Find where the given text appears and provide that cell's center as (x, y) coordinate. 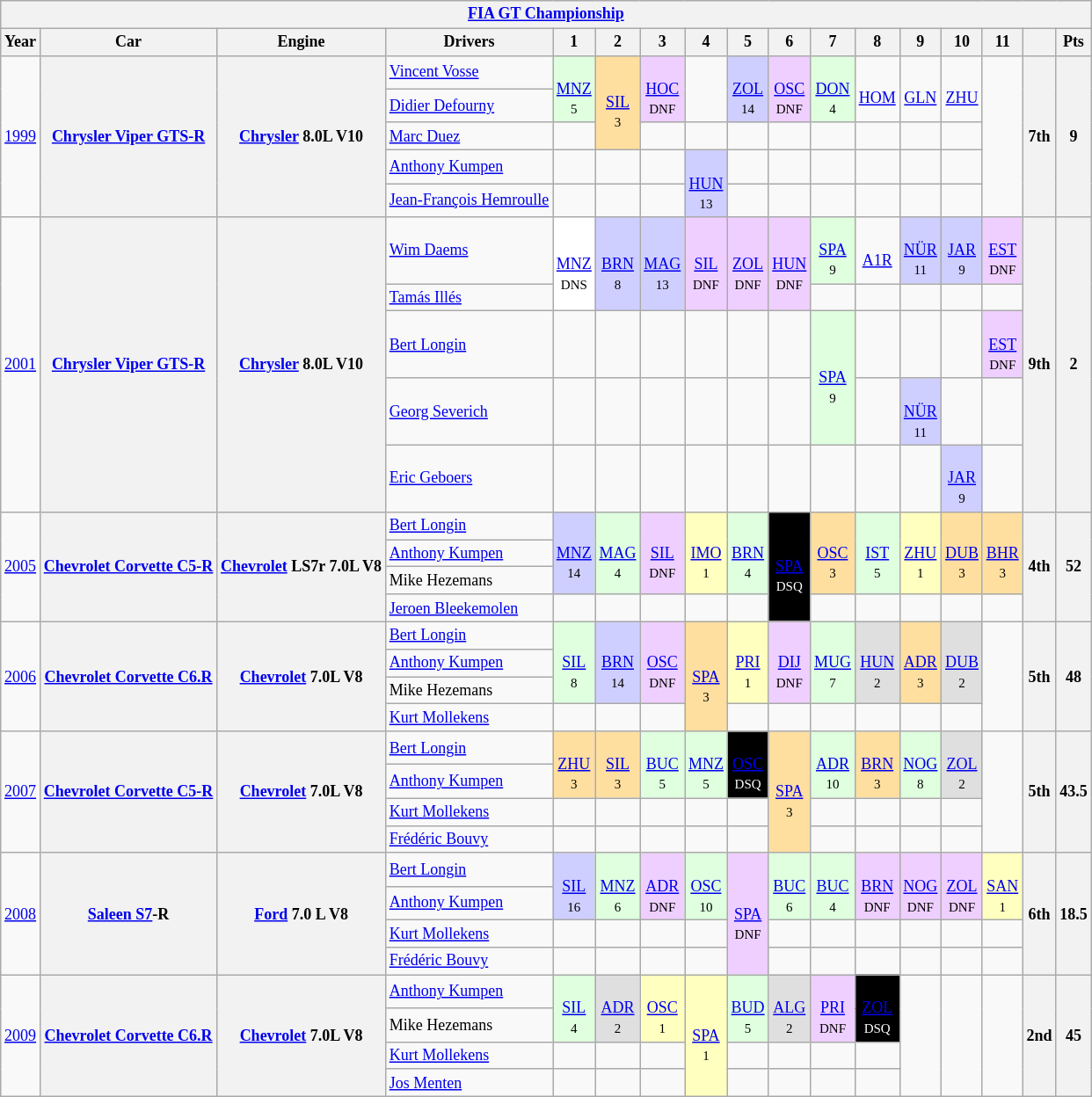
SAN1 (1002, 886)
2006 (21, 677)
SIL3 (617, 765)
18.5 (1074, 914)
Pts (1074, 42)
Tamás Illés (469, 297)
2001 (21, 365)
45 (1074, 1035)
SPADSQ (790, 566)
FIA GT Championship (546, 14)
SIL16 (575, 886)
BUC5 (663, 765)
BRN8 (617, 264)
OSCDNF (663, 663)
MNZ14 (575, 553)
Drivers (469, 42)
NOGDNF (921, 886)
SPA1 (707, 1035)
6th (1039, 914)
ADRDNF (663, 886)
1 (575, 42)
2009 (21, 1035)
43.5 (1074, 793)
52 (1074, 566)
ADR10 (834, 765)
A1R (877, 251)
NOG8 (921, 765)
MNZ5 (707, 765)
Vincent Vosse (469, 72)
ADR3 (921, 663)
DUB2 (962, 663)
Year (21, 42)
OSC DNF (790, 89)
Car (128, 42)
BRN3 (877, 765)
Marc Duez (469, 135)
1999 (21, 136)
2nd (1039, 1035)
2007 (21, 793)
ZHU1 (921, 553)
10 (962, 42)
Georg Severich (469, 411)
ZOL14 (747, 89)
BUC6 (790, 886)
SIL4 (575, 1008)
IST5 (877, 553)
BRN4 (747, 553)
SIL 3 (617, 102)
MNZDNS (575, 264)
2005 (21, 566)
3 (663, 42)
11 (1002, 42)
4th (1039, 566)
Jeroen Bleekemolen (469, 608)
BUD5 (747, 1008)
SPADNF (747, 914)
HUNDNF (790, 264)
Ford 7.0 L V8 (302, 914)
BRNDNF (877, 886)
HOM (877, 89)
MNZ 5 (575, 89)
MUG7 (834, 663)
Didier Defourny (469, 105)
OSCDSQ (747, 765)
MNZ6 (617, 886)
2008 (21, 914)
PRIDNF (834, 1008)
8 (877, 42)
BRN14 (617, 663)
DON 4 (834, 89)
ZHU3 (575, 765)
GLN (921, 89)
HOC DNF (663, 89)
BHR3 (1002, 553)
Chevrolet LS7r 7.0L V8 (302, 566)
HUN2 (877, 663)
Saleen S7-R (128, 914)
OSC1 (663, 1008)
5 (747, 42)
HUN 13 (707, 183)
Engine (302, 42)
7 (834, 42)
9th (1039, 365)
OSC3 (834, 553)
IMO1 (707, 553)
Eric Geboers (469, 478)
ZOLDSQ (877, 1008)
ADR2 (617, 1008)
ALG2 (790, 1008)
SIL8 (575, 663)
OSC10 (707, 886)
Jean-François Hemroulle (469, 200)
48 (1074, 677)
MAG4 (617, 553)
PRI1 (747, 663)
DUB 3 (962, 553)
Jos Menten (469, 1083)
MAG13 (663, 264)
4 (707, 42)
Wim Daems (469, 251)
BUC4 (834, 886)
6 (790, 42)
ZOL2 (962, 765)
ZHU (962, 89)
DIJDNF (790, 663)
7th (1039, 136)
